Pinpoint the cell where the given text exists, returning its (x, y) midpoint coordinate. 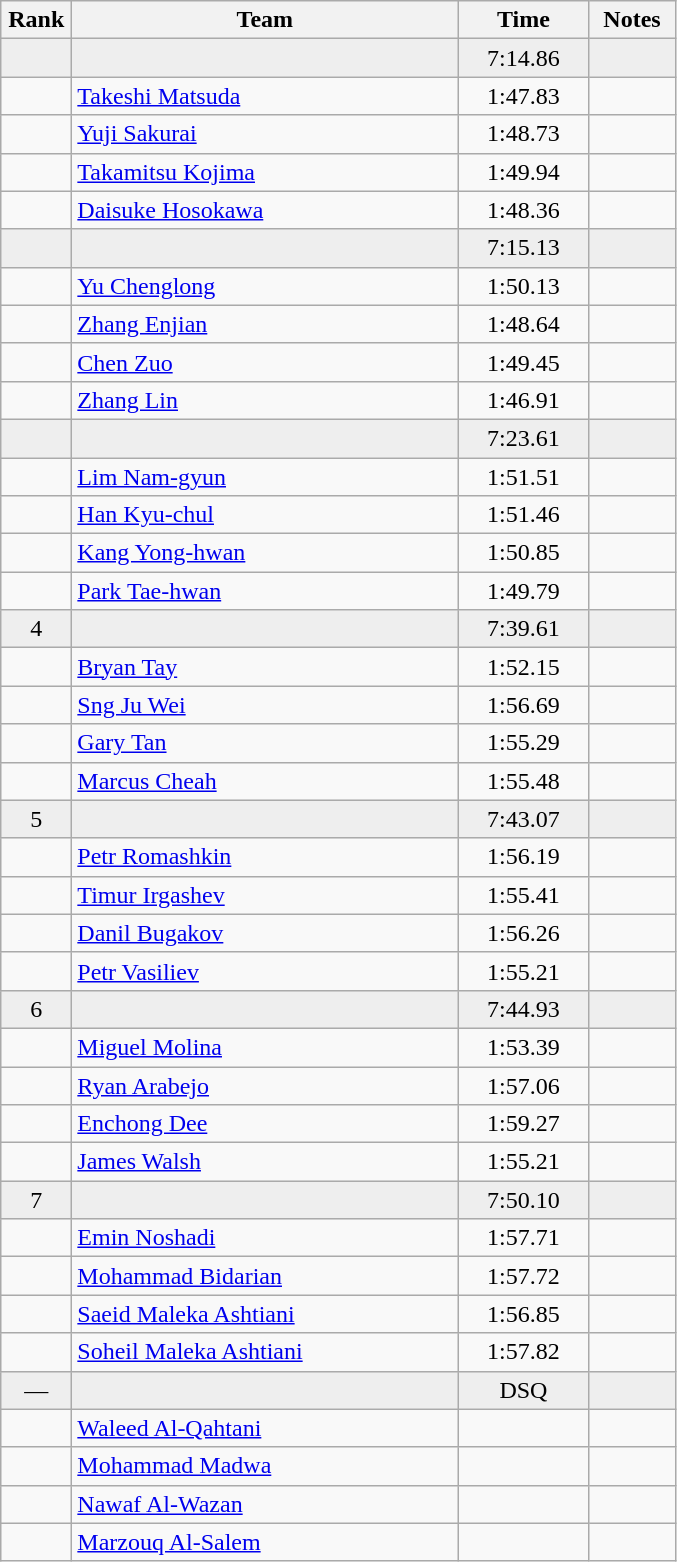
Petr Vasiliev (265, 971)
Enchong Dee (265, 1124)
1:55.41 (524, 895)
Saeid Maleka Ashtiani (265, 1314)
— (36, 1390)
Gary Tan (265, 743)
1:53.39 (524, 1047)
Time (524, 20)
7 (36, 1200)
1:56.69 (524, 705)
1:50.85 (524, 553)
7:50.10 (524, 1200)
1:56.85 (524, 1314)
Bryan Tay (265, 667)
Sng Ju Wei (265, 705)
Petr Romashkin (265, 857)
1:55.29 (524, 743)
Zhang Lin (265, 400)
Chen Zuo (265, 362)
Yu Chenglong (265, 286)
Kang Yong-hwan (265, 553)
1:56.19 (524, 857)
Ryan Arabejo (265, 1085)
Miguel Molina (265, 1047)
7:43.07 (524, 819)
7:39.61 (524, 629)
1:55.48 (524, 781)
James Walsh (265, 1162)
1:49.45 (524, 362)
1:48.64 (524, 324)
Zhang Enjian (265, 324)
1:46.91 (524, 400)
Daisuke Hosokawa (265, 210)
7:15.13 (524, 248)
5 (36, 819)
1:56.26 (524, 933)
Park Tae-hwan (265, 591)
Danil Bugakov (265, 933)
1:49.94 (524, 172)
1:59.27 (524, 1124)
4 (36, 629)
1:48.36 (524, 210)
Soheil Maleka Ashtiani (265, 1352)
Rank (36, 20)
Timur Irgashev (265, 895)
Nawaf Al-Wazan (265, 1504)
Han Kyu-chul (265, 515)
Marcus Cheah (265, 781)
Lim Nam-gyun (265, 477)
1:57.06 (524, 1085)
1:51.46 (524, 515)
1:57.71 (524, 1238)
1:49.79 (524, 591)
1:50.13 (524, 286)
1:47.83 (524, 96)
Mohammad Madwa (265, 1466)
7:14.86 (524, 58)
1:57.72 (524, 1276)
Notes (632, 20)
DSQ (524, 1390)
6 (36, 1009)
1:52.15 (524, 667)
Team (265, 20)
Takamitsu Kojima (265, 172)
Mohammad Bidarian (265, 1276)
Waleed Al-Qahtani (265, 1428)
Takeshi Matsuda (265, 96)
1:51.51 (524, 477)
1:48.73 (524, 134)
Emin Noshadi (265, 1238)
7:44.93 (524, 1009)
7:23.61 (524, 438)
Yuji Sakurai (265, 134)
1:57.82 (524, 1352)
Marzouq Al-Salem (265, 1542)
